Provide the (x, y) coordinate of the cell's center where the given text is located.  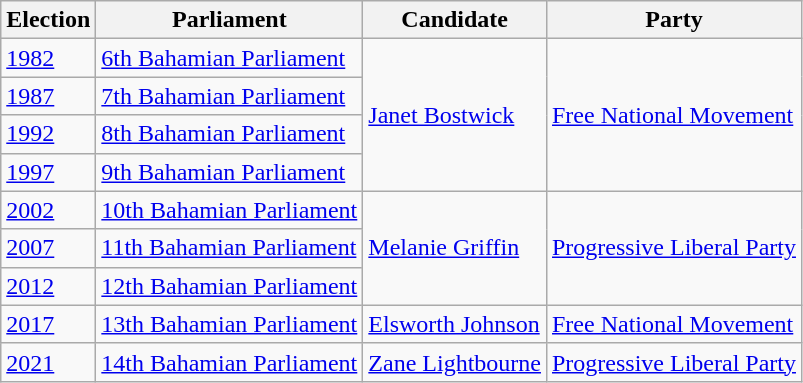
12th Bahamian Parliament (230, 286)
Candidate (455, 20)
10th Bahamian Parliament (230, 210)
Melanie Griffin (455, 248)
Elsworth Johnson (455, 324)
13th Bahamian Parliament (230, 324)
2012 (48, 286)
1992 (48, 134)
2021 (48, 362)
6th Bahamian Parliament (230, 58)
2007 (48, 248)
9th Bahamian Parliament (230, 172)
Janet Bostwick (455, 115)
11th Bahamian Parliament (230, 248)
2002 (48, 210)
2017 (48, 324)
Zane Lightbourne (455, 362)
Election (48, 20)
14th Bahamian Parliament (230, 362)
7th Bahamian Parliament (230, 96)
1987 (48, 96)
1982 (48, 58)
8th Bahamian Parliament (230, 134)
1997 (48, 172)
Parliament (230, 20)
Party (674, 20)
